Detect which cell encompasses the target text, then output its (X, Y) center coordinate. 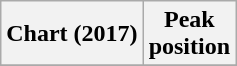
Chart (2017) (72, 34)
Peak position (189, 34)
